Extract the (x, y) coordinate from the center of the cell holding the provided text.  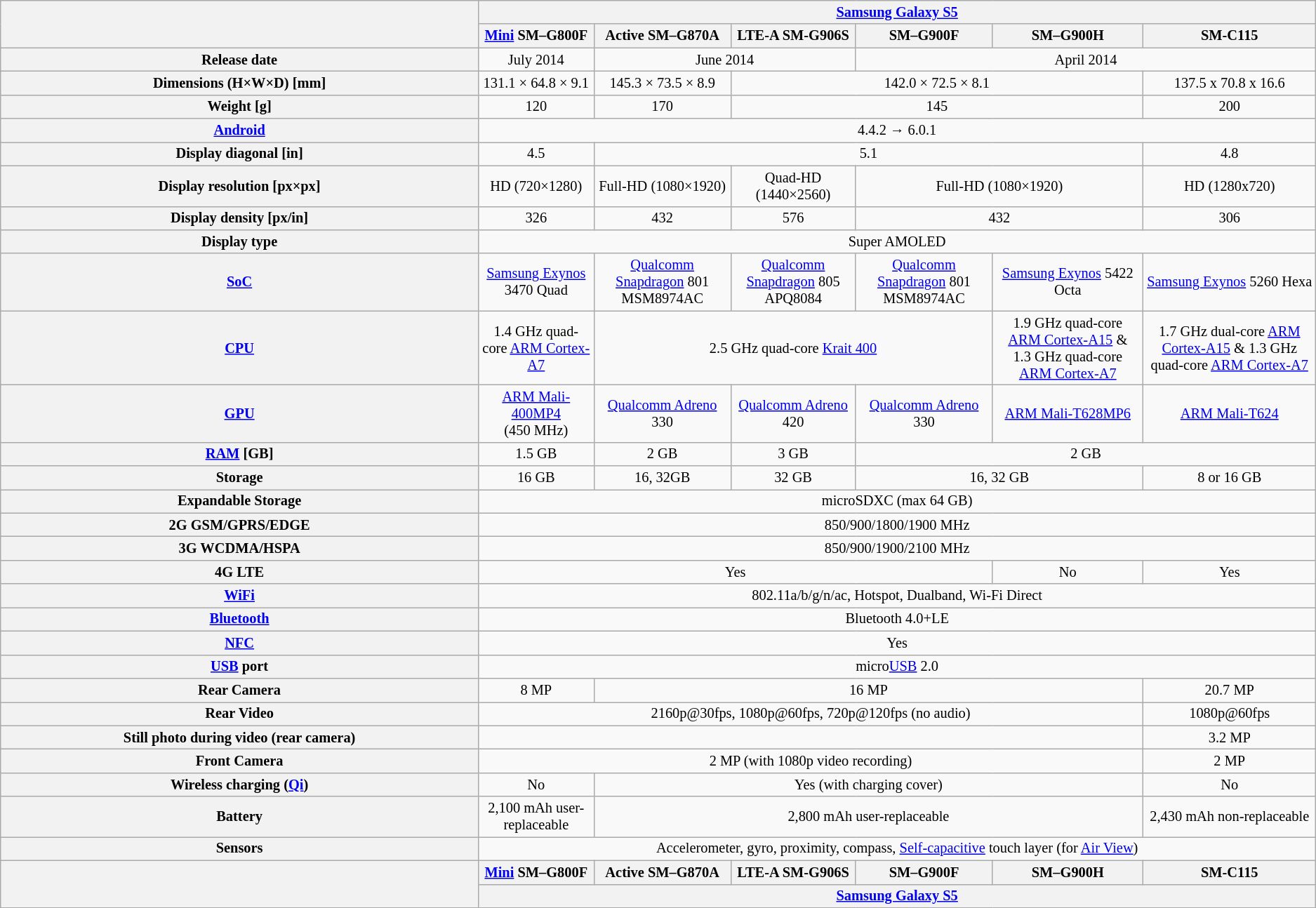
Samsung Exynos 3470 Quad (536, 282)
Front Camera (240, 761)
Rear Video (240, 714)
20.7 MP (1230, 690)
Qualcomm Adreno 420 (793, 413)
April 2014 (1086, 60)
June 2014 (724, 60)
Super AMOLED (897, 241)
16, 32 GB (999, 478)
Display diagonal [in] (240, 154)
Wireless charging (Qi) (240, 785)
Weight [g] (240, 107)
Qualcomm Snapdragon 805 APQ8084 (793, 282)
Sensors (240, 848)
3G WCDMA/HSPA (240, 548)
16, 32GB (663, 478)
16 MP (868, 690)
Storage (240, 478)
microUSB 2.0 (897, 667)
2 MP (with 1080p video recording) (810, 761)
Release date (240, 60)
32 GB (793, 478)
Rear Camera (240, 690)
142.0 × 72.5 × 8.1 (937, 83)
Display type (240, 241)
306 (1230, 218)
Bluetooth (240, 619)
326 (536, 218)
1.9 GHz quad-core ARM Cortex-A15 & 1.3 GHz quad-core ARM Cortex-A7 (1068, 348)
2.5 GHz quad-core Krait 400 (793, 348)
131.1 × 64.8 × 9.1 (536, 83)
145.3 × 73.5 × 8.9 (663, 83)
1.5 GB (536, 454)
2160p@30fps, 1080p@60fps, 720p@120fps (no audio) (810, 714)
microSDXC (max 64 GB) (897, 501)
170 (663, 107)
CPU (240, 348)
2,100 mAh user-replaceable (536, 817)
Android (240, 131)
1080p@60fps (1230, 714)
8 MP (536, 690)
145 (937, 107)
8 or 16 GB (1230, 478)
4.5 (536, 154)
HD (1280x720) (1230, 186)
200 (1230, 107)
ARM Mali-400MP4 (450 MHz) (536, 413)
Display density [px/in] (240, 218)
Expandable Storage (240, 501)
Quad-HD (1440×2560) (793, 186)
120 (536, 107)
Samsung Exynos 5260 Hexa (1230, 282)
3 GB (793, 454)
2,430 mAh non-replaceable (1230, 817)
802.11a/b/g/n/ac, Hotspot, Dualband, Wi-Fi Direct (897, 596)
16 GB (536, 478)
2,800 mAh user-replaceable (868, 817)
WiFi (240, 596)
GPU (240, 413)
850/900/1800/1900 MHz (897, 525)
ARM Mali-T624 (1230, 413)
Bluetooth 4.0+LE (897, 619)
4.4.2 → 6.0.1 (897, 131)
SoC (240, 282)
137.5 x 70.8 x 16.6 (1230, 83)
NFC (240, 643)
Display resolution [px×px] (240, 186)
Dimensions (H×W×D) [mm] (240, 83)
RAM [GB] (240, 454)
2 MP (1230, 761)
HD (720×1280) (536, 186)
Yes (with charging cover) (868, 785)
4G LTE (240, 572)
1.7 GHz dual-core ARM Cortex-A15 & 1.3 GHz quad-core ARM Cortex-A7 (1230, 348)
576 (793, 218)
5.1 (868, 154)
ARM Mali-T628MP6 (1068, 413)
July 2014 (536, 60)
3.2 MP (1230, 737)
Still photo during video (rear camera) (240, 737)
Battery (240, 817)
4.8 (1230, 154)
850/900/1900/2100 MHz (897, 548)
2G GSM/GPRS/EDGE (240, 525)
Samsung Exynos 5422 Octa (1068, 282)
USB port (240, 667)
Accelerometer, gyro, proximity, compass, Self-capacitive touch layer (for Air View) (897, 848)
1.4 GHz quad-core ARM Cortex-A7 (536, 348)
